Provide the [x, y] coordinate of the cell's center where the given text is located.  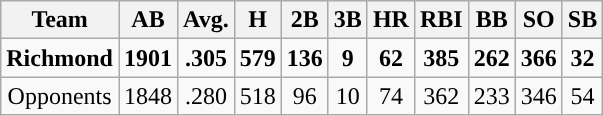
233 [492, 96]
32 [582, 58]
74 [390, 96]
346 [538, 96]
RBI [441, 20]
96 [304, 96]
SB [582, 20]
HR [390, 20]
362 [441, 96]
.305 [206, 58]
385 [441, 58]
579 [258, 58]
262 [492, 58]
3B [348, 20]
H [258, 20]
9 [348, 58]
Avg. [206, 20]
518 [258, 96]
BB [492, 20]
SO [538, 20]
AB [148, 20]
Opponents [60, 96]
1848 [148, 96]
136 [304, 58]
10 [348, 96]
Richmond [60, 58]
1901 [148, 58]
Team [60, 20]
62 [390, 58]
2B [304, 20]
.280 [206, 96]
54 [582, 96]
366 [538, 58]
